From the cell containing the given text, extract its center point as [x, y] coordinate. 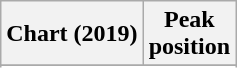
Chart (2019) [72, 34]
Peakposition [189, 34]
